Determine the [X, Y] coordinate at the center of the cell enclosing the given text.  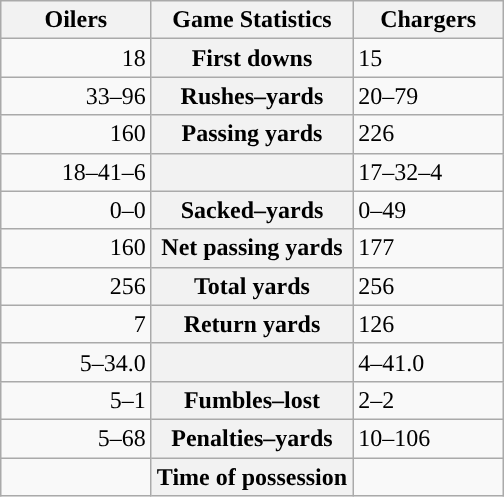
Rushes–yards [252, 96]
Return yards [252, 324]
7 [76, 324]
15 [428, 58]
Penalties–yards [252, 438]
First downs [252, 58]
33–96 [76, 96]
2–2 [428, 400]
20–79 [428, 96]
5–34.0 [76, 362]
126 [428, 324]
10–106 [428, 438]
0–49 [428, 210]
Chargers [428, 20]
0–0 [76, 210]
Total yards [252, 286]
Passing yards [252, 134]
18 [76, 58]
226 [428, 134]
Oilers [76, 20]
5–1 [76, 400]
Game Statistics [252, 20]
4–41.0 [428, 362]
17–32–4 [428, 172]
Time of possession [252, 477]
5–68 [76, 438]
18–41–6 [76, 172]
Fumbles–lost [252, 400]
177 [428, 248]
Sacked–yards [252, 210]
Net passing yards [252, 248]
